From the cell containing the given text, extract its center point as [x, y] coordinate. 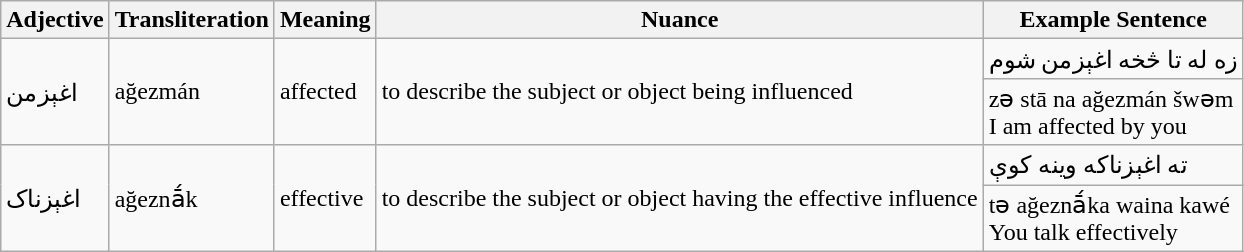
زه له تا څخه اغېزمن شوم [1113, 59]
اغېزناک [55, 198]
Example Sentence [1113, 20]
zə stā na ağezmán šwəmI am affected by you [1113, 112]
Meaning [325, 20]
ağezmán [192, 92]
Transliteration [192, 20]
Nuance [680, 20]
Adjective [55, 20]
effective [325, 198]
اغېزمن [55, 92]
to describe the subject or object being influenced [680, 92]
ağeznā́k [192, 198]
affected [325, 92]
ته اغېزناکه وينه کوې [1113, 165]
tə ağeznā́ka waina kawéYou talk effectively [1113, 218]
to describe the subject or object having the effective influence [680, 198]
